Find where the given text appears and provide that cell's center as (x, y) coordinate. 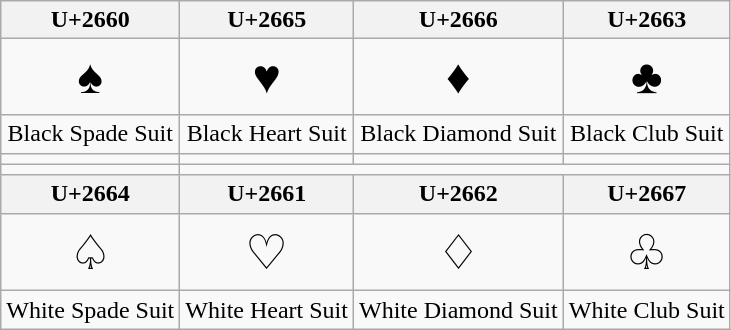
Black Diamond Suit (458, 134)
Black Club Suit (646, 134)
Black Spade Suit (90, 134)
♡ (267, 252)
U+2662 (458, 194)
♤ (90, 252)
U+2661 (267, 194)
White Heart Suit (267, 310)
♦ (458, 77)
U+2664 (90, 194)
♢ (458, 252)
♠ (90, 77)
♧ (646, 252)
♥ (267, 77)
U+2663 (646, 20)
♣ (646, 77)
U+2667 (646, 194)
U+2666 (458, 20)
Black Heart Suit (267, 134)
White Spade Suit (90, 310)
U+2665 (267, 20)
White Diamond Suit (458, 310)
White Club Suit (646, 310)
U+2660 (90, 20)
